Return (X, Y) of the center of cell containing provided text 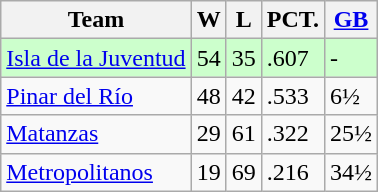
Isla de la Juventud (96, 58)
W (208, 20)
L (244, 20)
Team (96, 20)
PCT. (292, 20)
42 (244, 96)
25½ (352, 134)
29 (208, 134)
48 (208, 96)
.607 (292, 58)
69 (244, 172)
19 (208, 172)
34½ (352, 172)
54 (208, 58)
GB (352, 20)
6½ (352, 96)
.216 (292, 172)
Metropolitanos (96, 172)
61 (244, 134)
Matanzas (96, 134)
Pinar del Río (96, 96)
.322 (292, 134)
- (352, 58)
35 (244, 58)
.533 (292, 96)
